For the text-containing cell, return its midpoint in (X, Y) coordinate format. 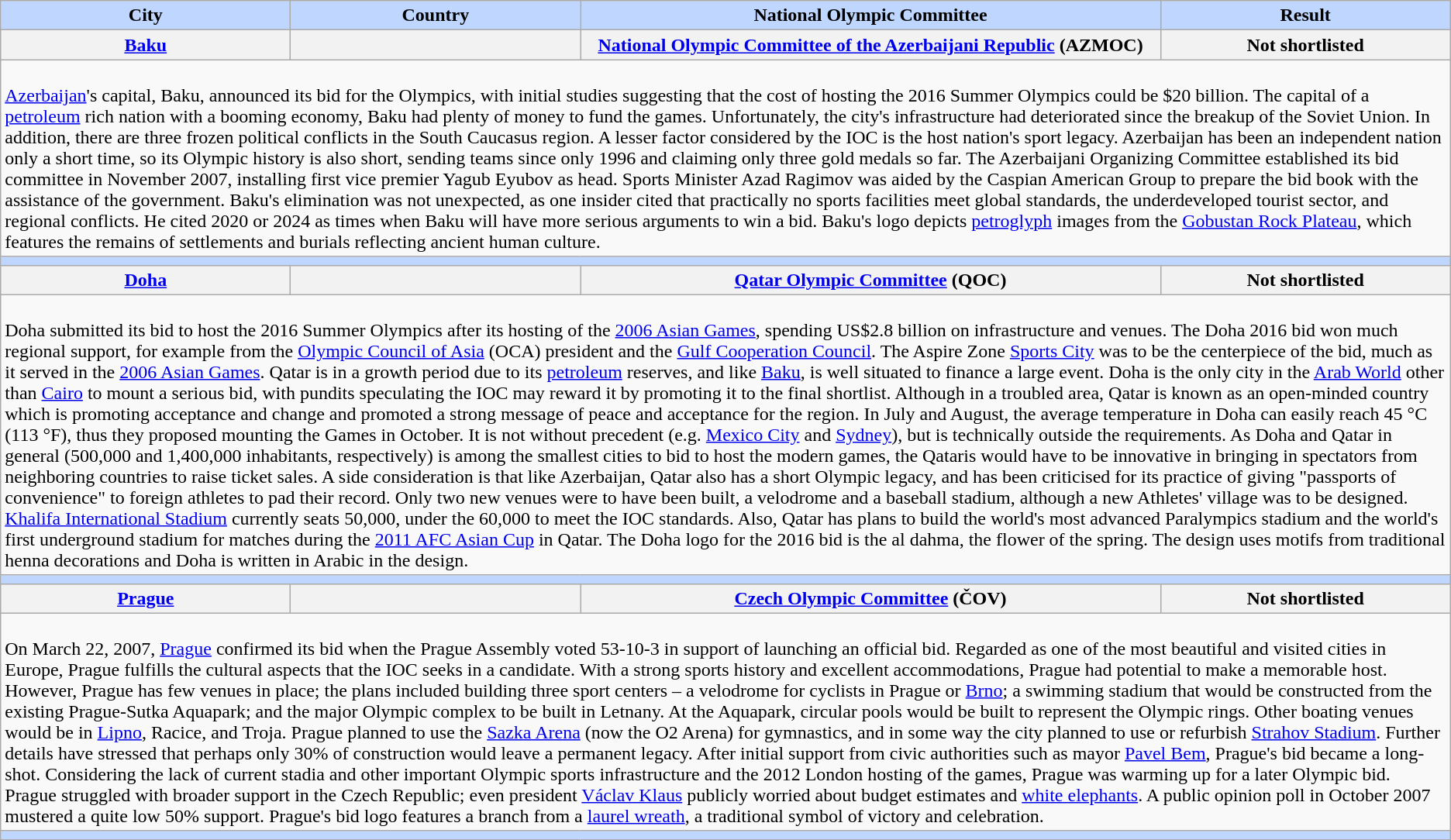
Qatar Olympic Committee (QOC) (870, 280)
City (146, 15)
National Olympic Committee (870, 15)
National Olympic Committee of the Azerbaijani Republic (AZMOC) (870, 45)
Prague (146, 598)
Czech Olympic Committee (ČOV) (870, 598)
Baku (146, 45)
Country (436, 15)
Result (1305, 15)
Doha (146, 280)
